Scan for the cell matching the given text and deliver its [X, Y] coordinate at center. 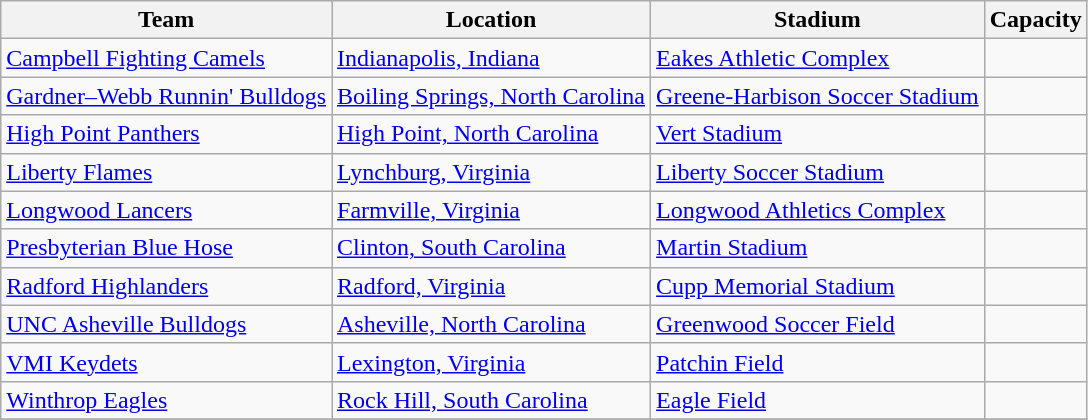
Winthrop Eagles [166, 400]
High Point Panthers [166, 134]
Asheville, North Carolina [492, 324]
Longwood Lancers [166, 210]
Gardner–Webb Runnin' Bulldogs [166, 96]
Presbyterian Blue Hose [166, 248]
Clinton, South Carolina [492, 248]
Martin Stadium [818, 248]
Eagle Field [818, 400]
Eakes Athletic Complex [818, 58]
Radford, Virginia [492, 286]
Liberty Soccer Stadium [818, 172]
Stadium [818, 20]
VMI Keydets [166, 362]
Greene-Harbison Soccer Stadium [818, 96]
Boiling Springs, North Carolina [492, 96]
Vert Stadium [818, 134]
Longwood Athletics Complex [818, 210]
Indianapolis, Indiana [492, 58]
Location [492, 20]
Patchin Field [818, 362]
Cupp Memorial Stadium [818, 286]
Team [166, 20]
Rock Hill, South Carolina [492, 400]
Liberty Flames [166, 172]
Capacity [1036, 20]
Lynchburg, Virginia [492, 172]
High Point, North Carolina [492, 134]
UNC Asheville Bulldogs [166, 324]
Greenwood Soccer Field [818, 324]
Radford Highlanders [166, 286]
Lexington, Virginia [492, 362]
Farmville, Virginia [492, 210]
Campbell Fighting Camels [166, 58]
